Capture the cell that displays the provided text and extract its (x, y) central coordinate. 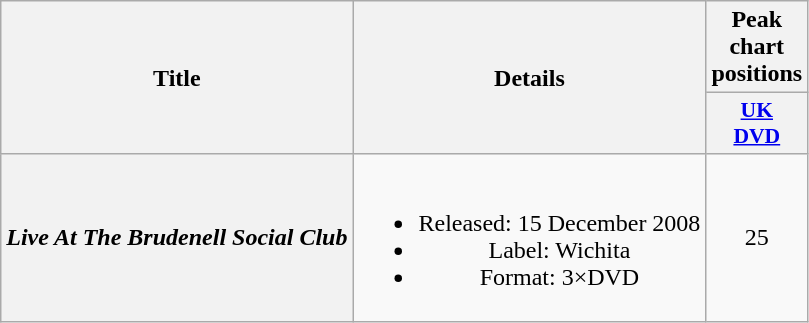
Live At The Brudenell Social Club (177, 238)
Released: 15 December 2008Label: WichitaFormat: 3×DVD (530, 238)
Details (530, 78)
25 (757, 238)
Title (177, 78)
Peak chart positions (757, 47)
UKDVD (757, 124)
